Pinpoint the cell where the given text exists, returning its [x, y] midpoint coordinate. 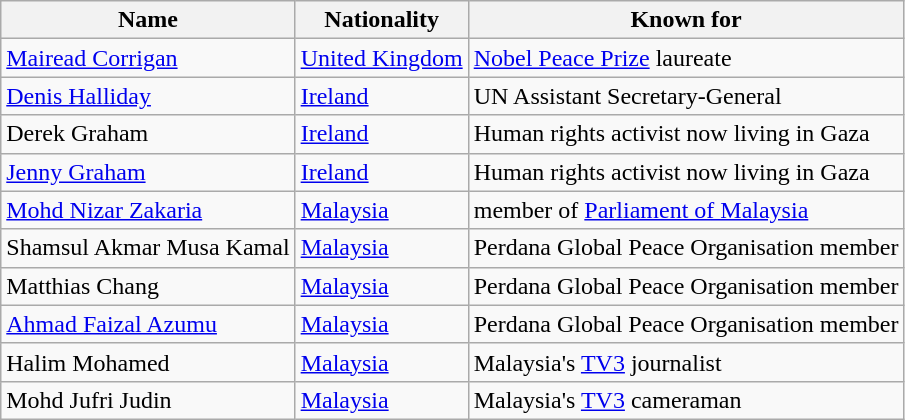
United Kingdom [382, 58]
Nationality [382, 20]
Nobel Peace Prize laureate [686, 58]
Mohd Nizar Zakaria [148, 210]
Matthias Chang [148, 286]
Known for [686, 20]
Shamsul Akmar Musa Kamal [148, 248]
Ahmad Faizal Azumu [148, 324]
UN Assistant Secretary-General [686, 96]
Jenny Graham [148, 172]
Mohd Jufri Judin [148, 400]
Derek Graham [148, 134]
Malaysia's TV3 cameraman [686, 400]
Name [148, 20]
Denis Halliday [148, 96]
Halim Mohamed [148, 362]
Malaysia's TV3 journalist [686, 362]
member of Parliament of Malaysia [686, 210]
Mairead Corrigan [148, 58]
